Search for the cell housing the specified text and yield its [x, y] center coordinate. 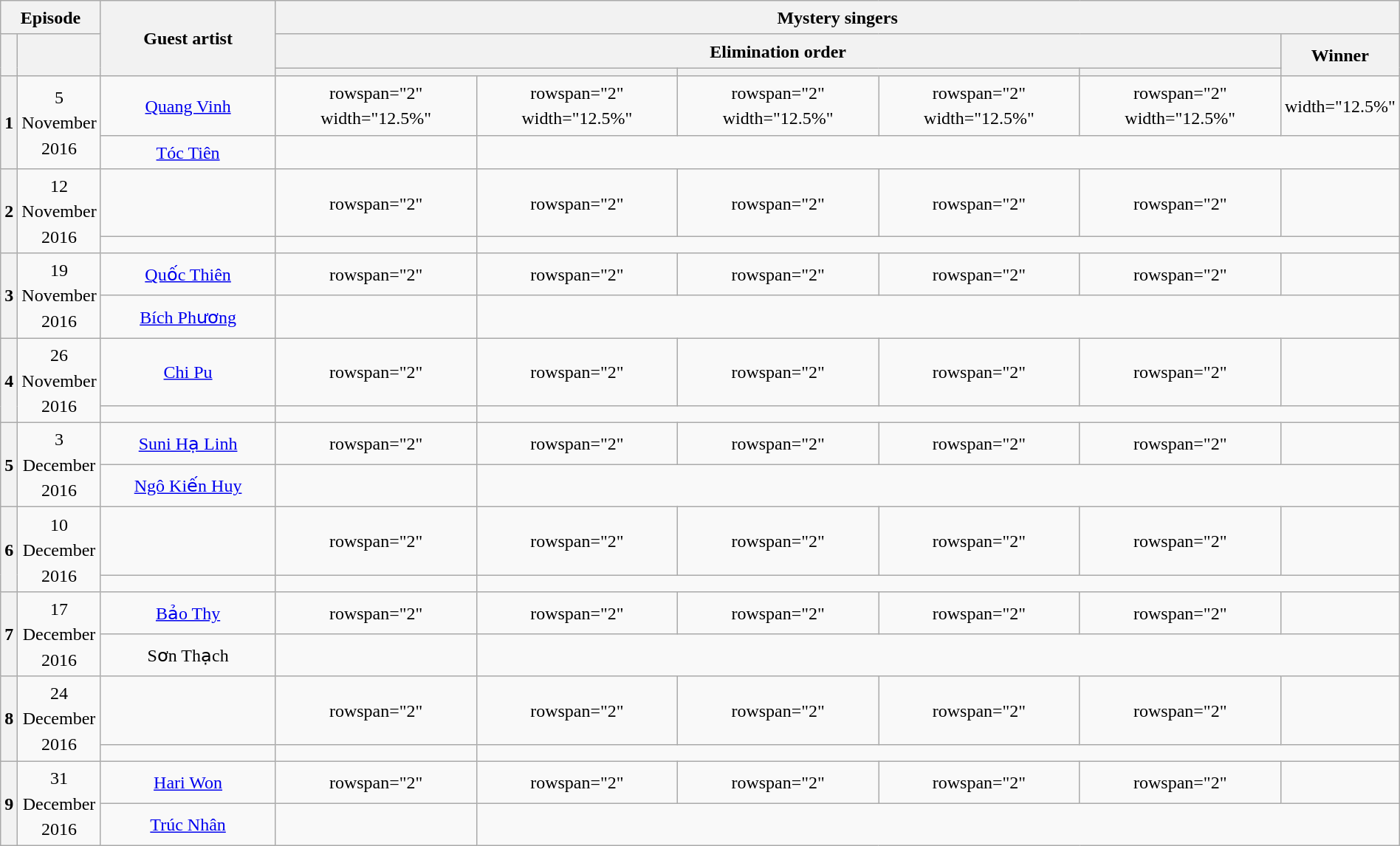
24 December 2016 [59, 719]
3 [9, 295]
Trúc Nhân [188, 824]
17 December 2016 [59, 633]
10 December 2016 [59, 549]
Elimination order [778, 51]
width="12.5%" [1339, 106]
Suni Hạ Linh [188, 443]
1 [9, 123]
5 [9, 465]
Tóc Tiên [188, 152]
Quốc Thiên [188, 275]
Hari Won [188, 781]
26 November 2016 [59, 381]
Guest artist [188, 38]
Chi Pu [188, 372]
9 [9, 803]
7 [9, 633]
Ngô Kiến Huy [188, 486]
Sơn Thạch [188, 656]
Bích Phương [188, 316]
12 November 2016 [59, 211]
19 November 2016 [59, 295]
8 [9, 719]
4 [9, 381]
Bảo Thy [188, 613]
Winner [1339, 55]
3 December 2016 [59, 465]
6 [9, 549]
Episode [50, 18]
Mystery singers [837, 18]
31 December 2016 [59, 803]
5 November 2016 [59, 123]
Quang Vinh [188, 106]
2 [9, 211]
